Return the [X, Y] coordinate for the center point of the cell that contains the specified text.  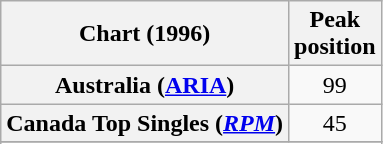
45 [335, 123]
Chart (1996) [145, 34]
Canada Top Singles (RPM) [145, 123]
Australia (ARIA) [145, 85]
Peakposition [335, 34]
99 [335, 85]
